Search for the cell housing the specified text and yield its (x, y) center coordinate. 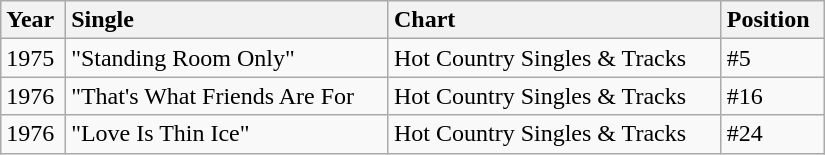
"That's What Friends Are For (228, 96)
Single (228, 20)
Year (34, 20)
#5 (772, 58)
Position (772, 20)
#16 (772, 96)
"Standing Room Only" (228, 58)
Chart (554, 20)
#24 (772, 134)
"Love Is Thin Ice" (228, 134)
1975 (34, 58)
